Detect which cell encompasses the target text, then output its [x, y] center coordinate. 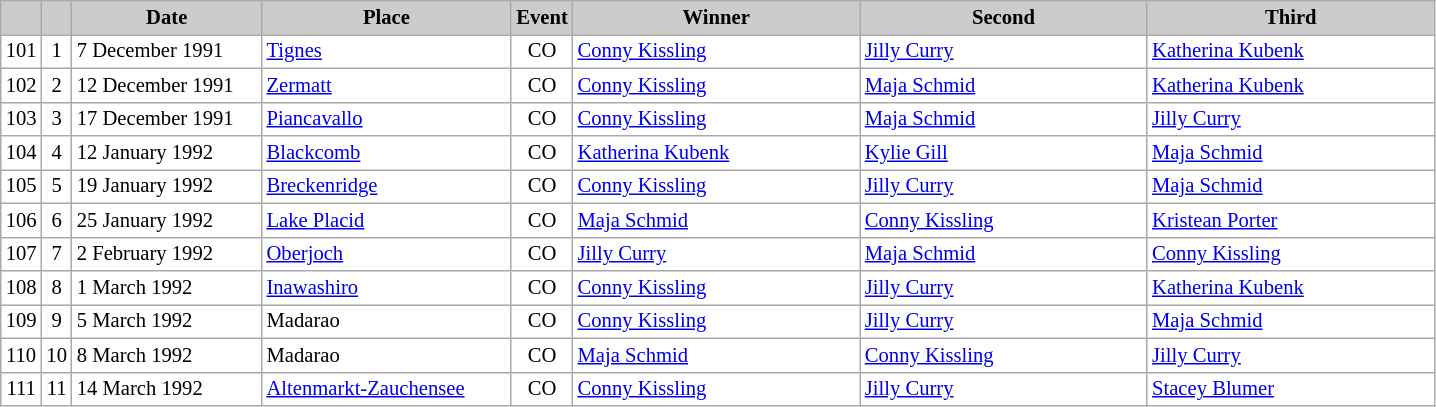
9 [56, 321]
110 [22, 355]
Kristean Porter [1290, 220]
Third [1290, 17]
Stacey Blumer [1290, 389]
Tignes [387, 51]
14 March 1992 [167, 389]
103 [22, 119]
1 [56, 51]
Altenmarkt-Zauchensee [387, 389]
6 [56, 220]
Oberjoch [387, 254]
107 [22, 254]
Piancavallo [387, 119]
Inawashiro [387, 287]
101 [22, 51]
7 [56, 254]
2 February 1992 [167, 254]
109 [22, 321]
4 [56, 153]
104 [22, 153]
5 March 1992 [167, 321]
12 December 1991 [167, 85]
7 December 1991 [167, 51]
2 [56, 85]
Second [1004, 17]
Winner [716, 17]
Kylie Gill [1004, 153]
106 [22, 220]
Breckenridge [387, 186]
11 [56, 389]
Event [542, 17]
102 [22, 85]
111 [22, 389]
25 January 1992 [167, 220]
105 [22, 186]
Lake Placid [387, 220]
1 March 1992 [167, 287]
19 January 1992 [167, 186]
3 [56, 119]
Place [387, 17]
8 [56, 287]
12 January 1992 [167, 153]
5 [56, 186]
17 December 1991 [167, 119]
Zermatt [387, 85]
Date [167, 17]
10 [56, 355]
108 [22, 287]
Blackcomb [387, 153]
8 March 1992 [167, 355]
